Return [X, Y] of the center of cell containing provided text 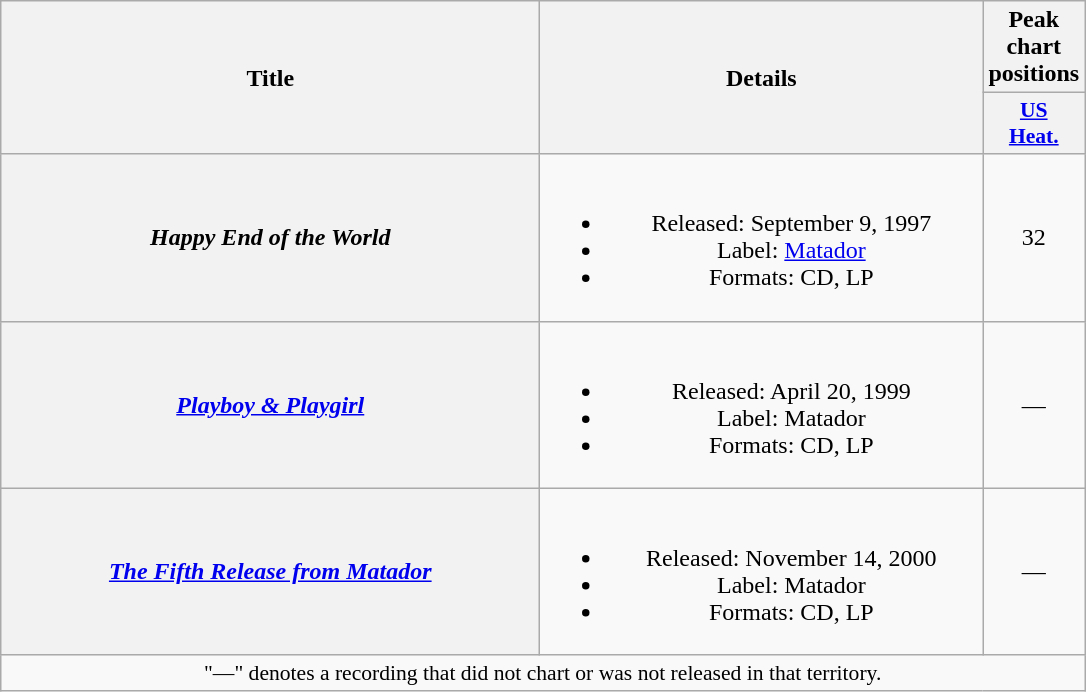
Details [762, 78]
Happy End of the World [270, 238]
The Fifth Release from Matador [270, 572]
Released: April 20, 1999Label: MatadorFormats: CD, LP [762, 404]
Title [270, 78]
Released: November 14, 2000Label: MatadorFormats: CD, LP [762, 572]
Peak chart positions [1034, 47]
"—" denotes a recording that did not chart or was not released in that territory. [543, 673]
Playboy & Playgirl [270, 404]
32 [1034, 238]
USHeat. [1034, 124]
Released: September 9, 1997Label: MatadorFormats: CD, LP [762, 238]
